Output the (X, Y) coordinate of the center of the cell containing the given text.  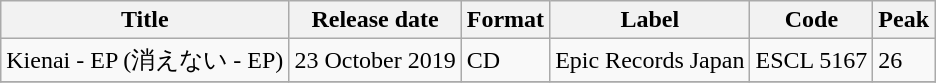
ESCL 5167 (812, 60)
Kienai - EP (消えない - EP) (145, 60)
23 October 2019 (375, 60)
Format (505, 20)
Peak (904, 20)
CD (505, 60)
Label (650, 20)
Release date (375, 20)
Code (812, 20)
Title (145, 20)
26 (904, 60)
Epic Records Japan (650, 60)
